Identify which cell holds the provided text, then report its (X, Y) central coordinate. 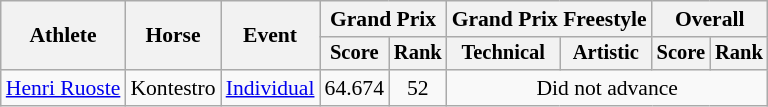
Technical (504, 54)
Did not advance (608, 88)
52 (418, 88)
Grand Prix (384, 19)
Overall (710, 19)
Grand Prix Freestyle (550, 19)
64.674 (354, 88)
Horse (172, 36)
Henri Ruoste (64, 88)
Event (270, 36)
Individual (270, 88)
Athlete (64, 36)
Kontestro (172, 88)
Artistic (606, 54)
